For the text-containing cell, return its midpoint in (x, y) coordinate format. 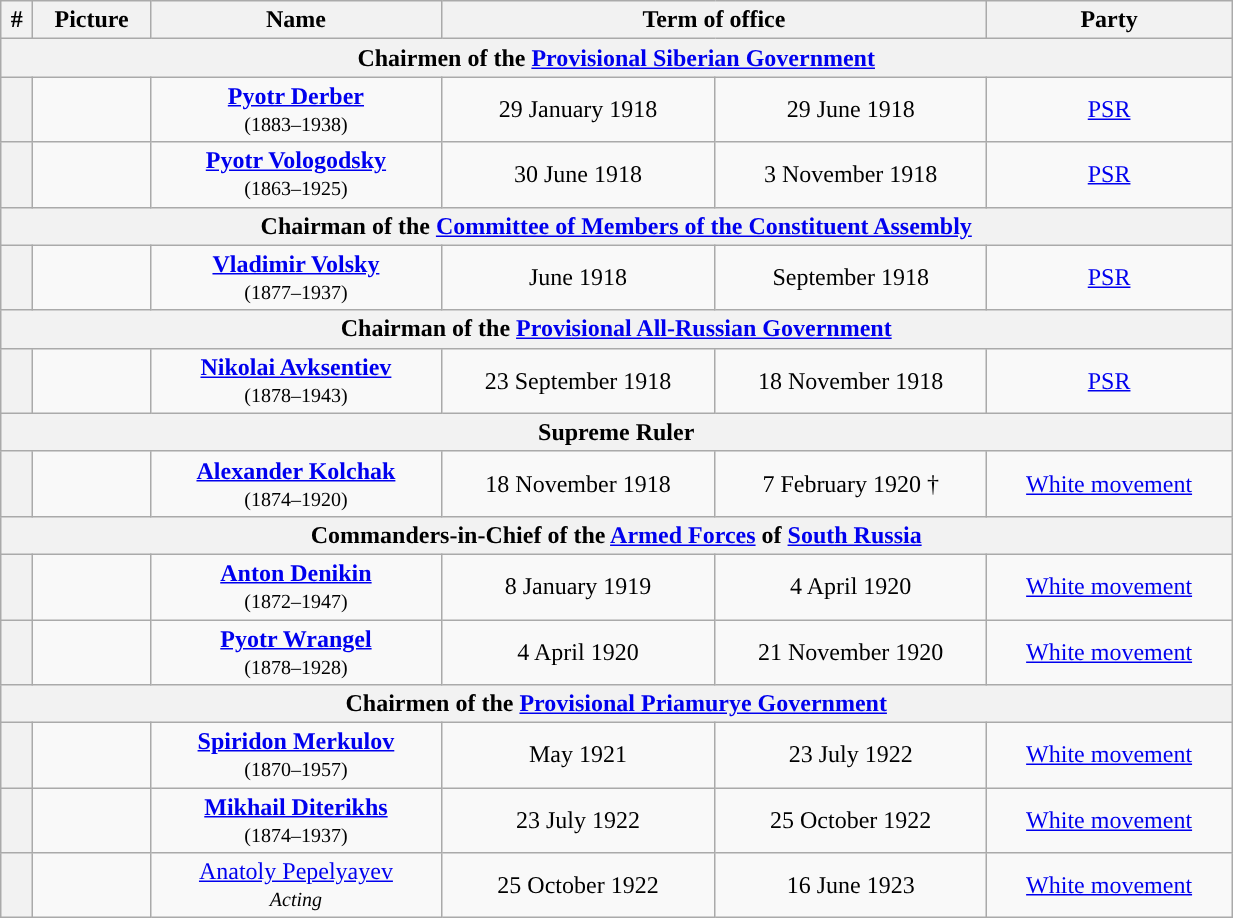
Spiridon Merkulov(1870–1957) (296, 756)
Chairman of the Committee of Members of the Constituent Assembly (616, 226)
June 1918 (578, 278)
21 November 1920 (851, 652)
16 June 1923 (851, 886)
Pyotr Wrangel(1878–1928) (296, 652)
Mikhail Diterikhs(1874–1937) (296, 820)
8 January 1919 (578, 586)
# (17, 20)
Chairman of the Provisional All-Russian Government (616, 329)
Name (296, 20)
Picture (92, 20)
Nikolai Avksentiev(1878–1943) (296, 380)
23 September 1918 (578, 380)
Pyotr Derber(1883–1938) (296, 110)
September 1918 (851, 278)
Supreme Ruler (616, 432)
29 June 1918 (851, 110)
Commanders-in-Chief of the Armed Forces of South Russia (616, 535)
Party (1110, 20)
Pyotr Vologodsky(1863–1925) (296, 174)
Vladimir Volsky(1877–1937) (296, 278)
Chairmen of the Provisional Priamurye Government (616, 704)
Anatoly PepelyayevActing (296, 886)
29 January 1918 (578, 110)
Anton Denikin(1872–1947) (296, 586)
30 June 1918 (578, 174)
Alexander Kolchak(1874–1920) (296, 484)
3 November 1918 (851, 174)
7 February 1920 † (851, 484)
Term of office (714, 20)
May 1921 (578, 756)
Chairmen of the Provisional Siberian Government (616, 58)
